Output the [x, y] coordinate of the center of the cell containing the given text.  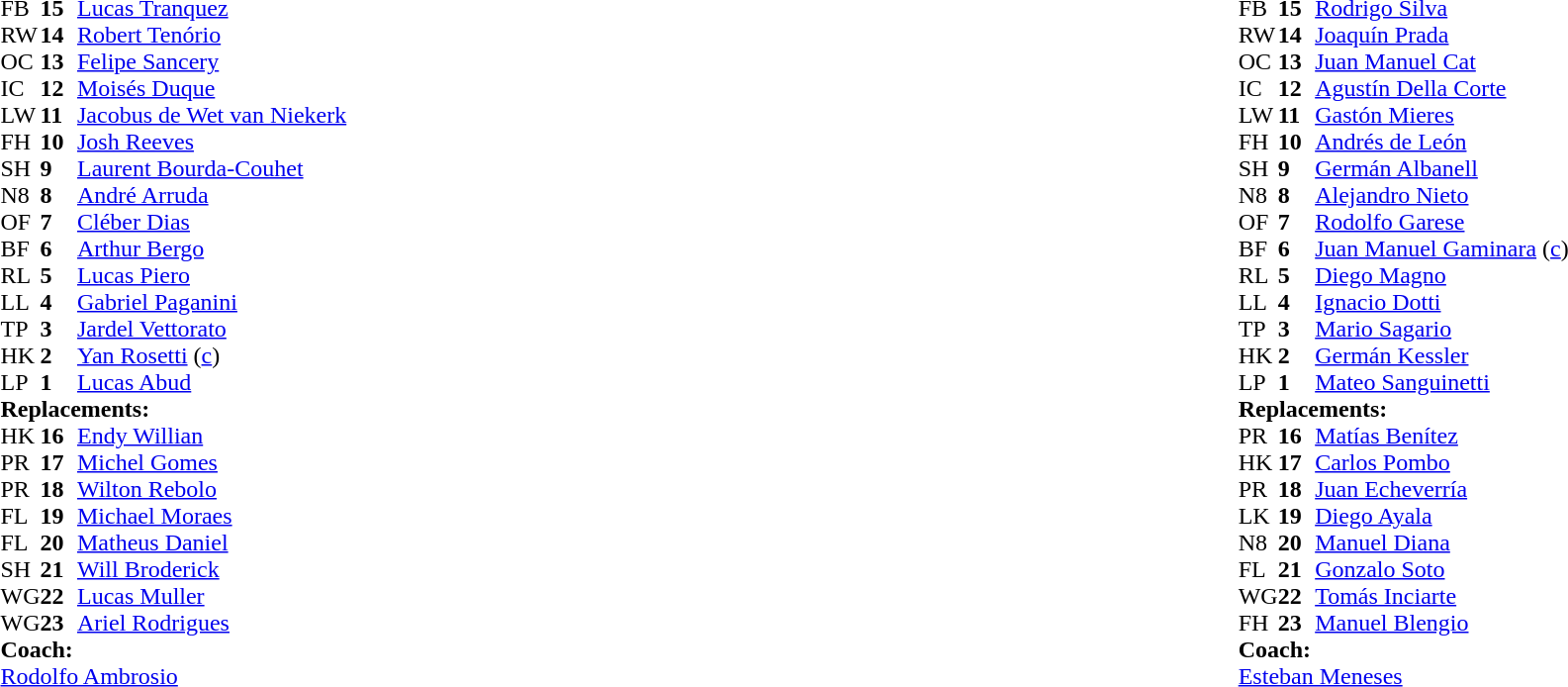
Replacements: [173, 410]
Yan Rosetti (c) [212, 356]
Laurent Bourda-Couhet [212, 168]
Moisés Duque [212, 89]
Josh Reeves [212, 143]
Lucas Abud [212, 382]
Michael Moraes [212, 517]
Robert Tenório [212, 36]
Cléber Dias [212, 222]
André Arruda [212, 196]
Jardel Vettorato [212, 329]
Lucas Piero [212, 275]
LK [1258, 517]
Michel Gomes [212, 463]
Will Broderick [212, 570]
Gabriel Paganini [212, 303]
Endy Willian [212, 436]
Felipe Sancery [212, 61]
Matheus Daniel [212, 542]
Coach: [173, 649]
Lucas Muller [212, 596]
Jacobus de Wet van Niekerk [212, 115]
Wilton Rebolo [212, 489]
Ariel Rodrigues [212, 624]
Arthur Bergo [212, 249]
